Pinpoint the cell where the given text exists, returning its (X, Y) midpoint coordinate. 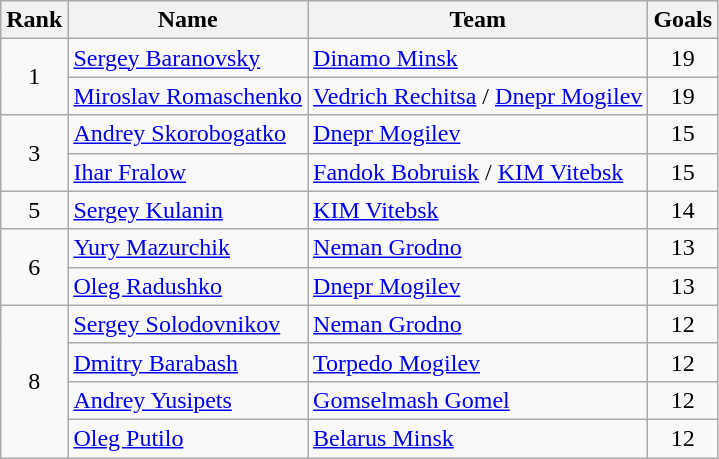
Rank (34, 20)
Ihar Fralow (188, 172)
Goals (683, 20)
Yury Mazurchik (188, 248)
3 (34, 153)
Andrey Skorobogatko (188, 134)
Oleg Putilo (188, 438)
Fandok Bobruisk / KIM Vitebsk (478, 172)
5 (34, 210)
Sergey Solodovnikov (188, 324)
8 (34, 381)
Dmitry Barabash (188, 362)
Sergey Baranovsky (188, 58)
Vedrich Rechitsa / Dnepr Mogilev (478, 96)
Miroslav Romaschenko (188, 96)
Sergey Kulanin (188, 210)
Belarus Minsk (478, 438)
Torpedo Mogilev (478, 362)
14 (683, 210)
Gomselmash Gomel (478, 400)
Team (478, 20)
Dinamo Minsk (478, 58)
1 (34, 77)
Andrey Yusipets (188, 400)
KIM Vitebsk (478, 210)
Oleg Radushko (188, 286)
Name (188, 20)
6 (34, 267)
